From the cell containing the given text, extract its center point as (x, y) coordinate. 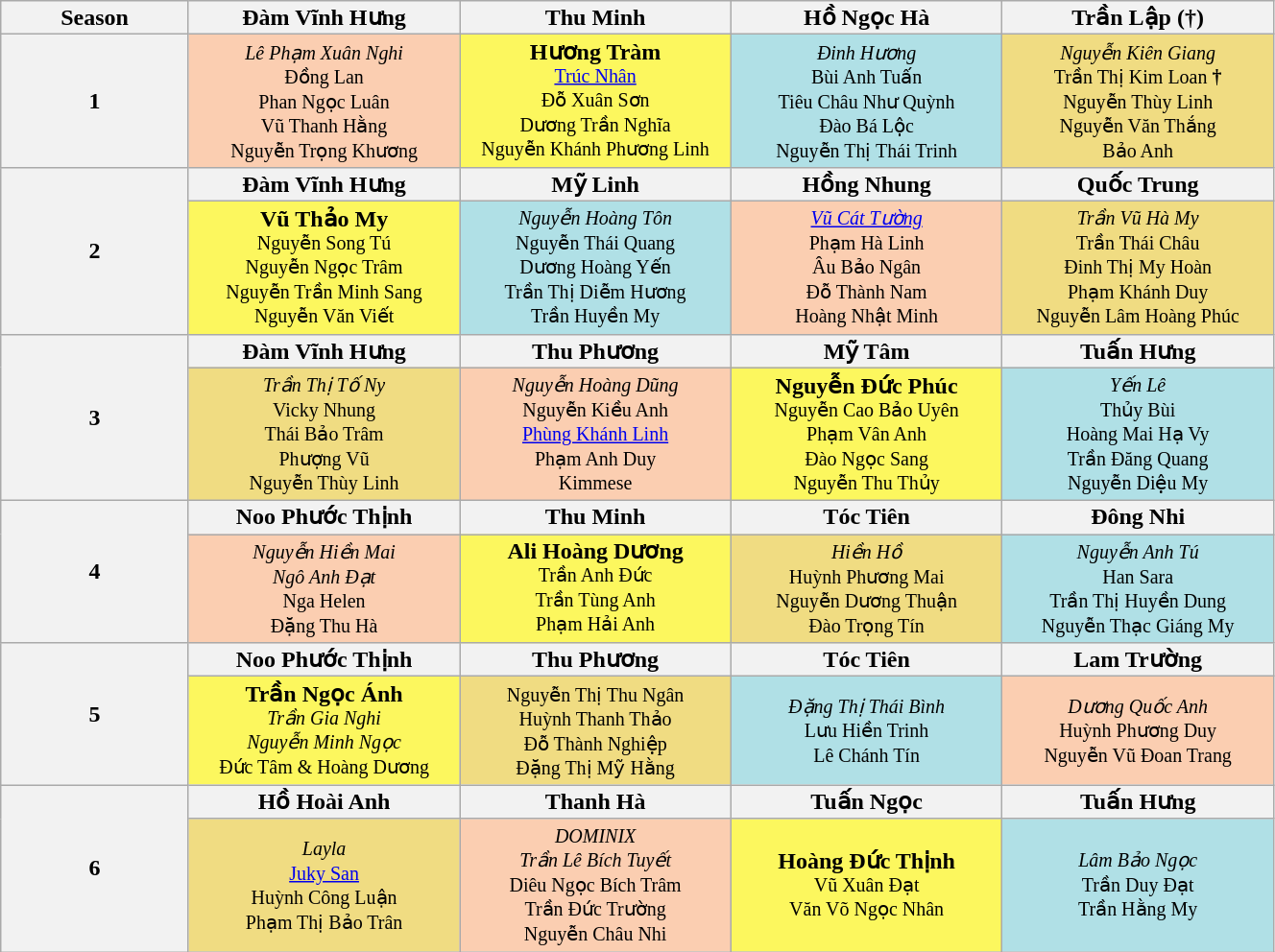
Nguyễn Hoàng DũngNguyễn Kiều AnhPhùng Khánh LinhPhạm Anh DuyKimmese (595, 434)
Tuấn Ngọc (866, 802)
Trần Ngọc ÁnhTrần Gia NghiNguyễn Minh NgọcĐức Tâm & Hoàng Dương (325, 731)
Quốc Trung (1139, 184)
Nguyễn Hoàng TônNguyễn Thái QuangDương Hoàng YếnTrần Thị Diễm HươngTrần Huyền My (595, 267)
Ali Hoàng DươngTrần Anh ĐứcTrần Tùng AnhPhạm Hải Anh (595, 589)
Hồ Hoài Anh (325, 802)
Vũ Thảo MyNguyễn Song TúNguyễn Ngọc TrâmNguyễn Trần Minh SangNguyễn Văn Viết (325, 267)
6 (95, 869)
Hoàng Đức ThịnhVũ Xuân ĐạtVăn Võ Ngọc Nhân (866, 885)
5 (95, 714)
Season (95, 17)
Nguyễn Anh TúHan SaraTrần Thị Huyền DungNguyễn Thạc Giáng My (1139, 589)
Hồng Nhung (866, 184)
Thanh Hà (595, 802)
2 (95, 250)
DOMINIXTrần Lê Bích TuyếtDiêu Ngọc Bích TrâmTrần Đức TrườngNguyễn Châu Nhi (595, 885)
LaylaJuky SanHuỳnh Công LuậnPhạm Thị Bảo Trân (325, 885)
Lam Trường (1139, 660)
Đinh HươngBùi Anh TuấnTiêu Châu Như QuỳnhĐào Bá LộcNguyễn Thị Thái Trinh (866, 102)
Trần Thị Tố NyVicky NhungThái Bảo TrâmPhượng VũNguyễn Thùy Linh (325, 434)
Đặng Thị Thái BìnhLưu Hiền TrinhLê Chánh Tín (866, 731)
Hồ Ngọc Hà (866, 17)
1 (95, 102)
Lâm Bảo NgọcTrần Duy ĐạtTrần Hằng My (1139, 885)
Nguyễn Thị Thu NgânHuỳnh Thanh ThảoĐỗ Thành NghiệpĐặng Thị Mỹ Hằng (595, 731)
3 (95, 417)
Trần Vũ Hà MyTrần Thái ChâuĐinh Thị My HoànPhạm Khánh DuyNguyễn Lâm Hoàng Phúc (1139, 267)
Dương Quốc AnhHuỳnh Phương DuyNguyễn Vũ Đoan Trang (1139, 731)
Lê Phạm Xuân NghiĐồng LanPhan Ngọc LuânVũ Thanh HằngNguyễn Trọng Khương (325, 102)
Vũ Cát TườngPhạm Hà LinhÂu Bảo NgânĐỗ Thành NamHoàng Nhật Minh (866, 267)
Trần Lập (†) (1139, 17)
Yến LêThủy BùiHoàng Mai Hạ VyTrần Đăng QuangNguyễn Diệu My (1139, 434)
Đông Nhi (1139, 518)
Nguyễn Đức PhúcNguyễn Cao Bảo UyênPhạm Vân AnhĐào Ngọc SangNguyễn Thu Thủy (866, 434)
Nguyễn Kiên GiangTrần Thị Kim Loan †Nguyễn Thùy LinhNguyễn Văn ThắngBảo Anh (1139, 102)
4 (95, 572)
Hiền HồHuỳnh Phương MaiNguyễn Dương ThuậnĐào Trọng Tín (866, 589)
Mỹ Tâm (866, 351)
Mỹ Linh (595, 184)
Hương TràmTrúc NhânĐỗ Xuân SơnDương Trần NghĩaNguyễn Khánh Phương Linh (595, 102)
Nguyễn Hiền MaiNgô Anh ĐạtNga HelenĐặng Thu Hà (325, 589)
